Return the (x, y) coordinate for the center point of the cell that contains the specified text.  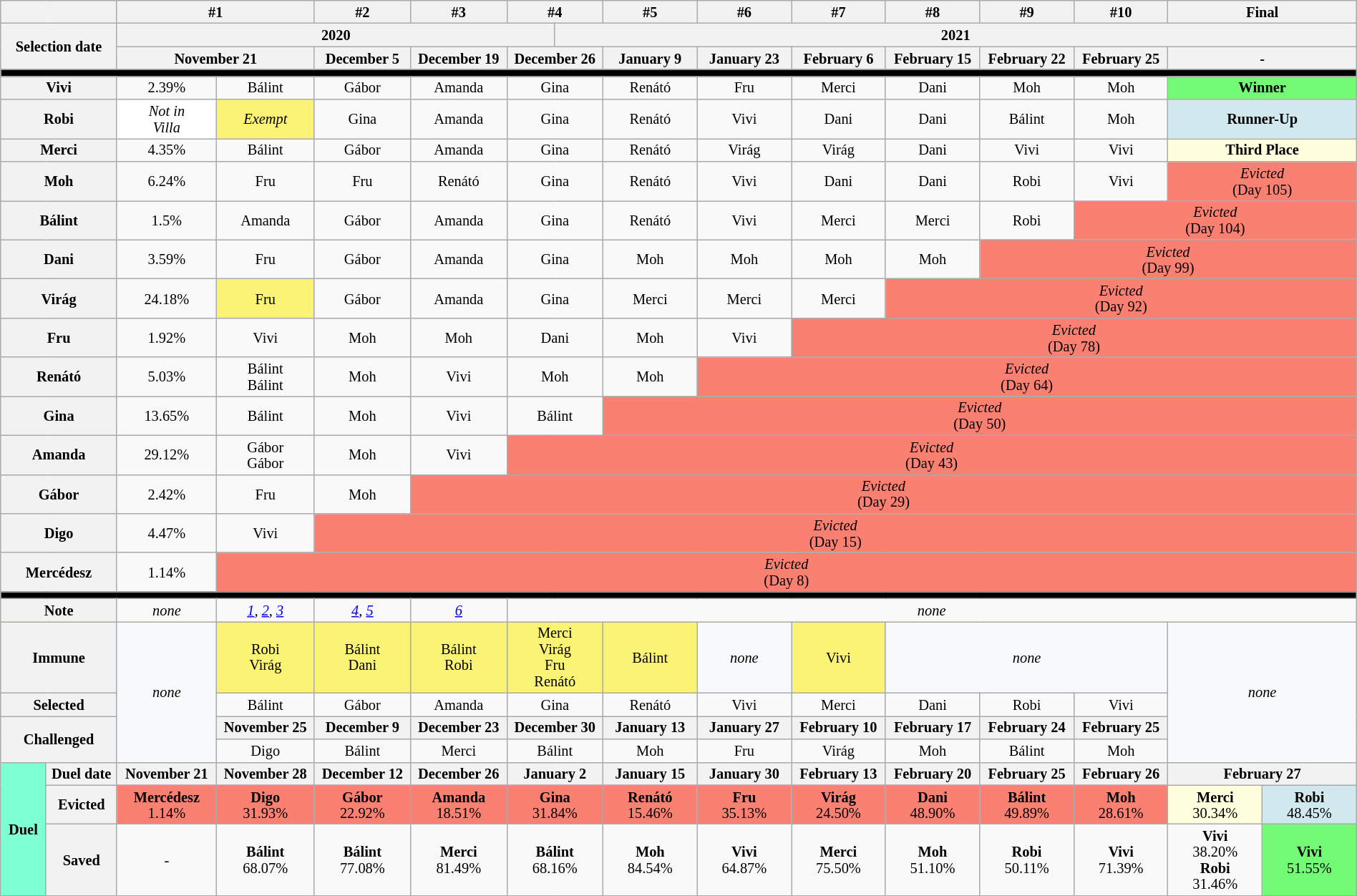
Saved (82, 860)
February 26 (1121, 774)
Note (59, 610)
Evicted (82, 804)
February 17 (933, 727)
BálintRobi (459, 657)
Merci75.50% (839, 860)
2020 (336, 34)
2.39% (166, 87)
#7 (839, 11)
3.59% (166, 259)
February 13 (839, 774)
Duel date (82, 774)
#4 (555, 11)
BálintDani (362, 657)
Bálint49.89% (1027, 804)
Digo31.93% (265, 804)
Merci30.34% (1215, 804)
Selection date (59, 46)
Vivi71.39% (1121, 860)
Evicted(Day 43) (932, 455)
Runner-Up (1263, 119)
Exempt (265, 119)
Evicted(Day 104) (1215, 220)
#9 (1027, 11)
December 12 (362, 774)
#8 (933, 11)
January 15 (650, 774)
Vivi51.55% (1310, 860)
Vivi64.87% (744, 860)
December 19 (459, 58)
#3 (459, 11)
Challenged (59, 739)
#6 (744, 11)
4, 5 (362, 610)
29.12% (166, 455)
Evicted(Day 15) (835, 532)
Winner (1263, 87)
November 25 (265, 727)
Immune (59, 657)
#10 (1121, 11)
RobiVirág (265, 657)
1.5% (166, 220)
January 13 (650, 727)
Evicted(Day 105) (1263, 180)
Bálint77.08% (362, 860)
BálintBálint (265, 376)
#5 (650, 11)
Third Place (1263, 150)
Robi48.45% (1310, 804)
February 6 (839, 58)
Vivi38.20%Robi31.46% (1215, 860)
Moh84.54% (650, 860)
January 2 (555, 774)
Selected (59, 704)
1.14% (166, 573)
February 24 (1027, 727)
November 28 (265, 774)
5.03% (166, 376)
Evicted(Day 29) (884, 494)
#2 (362, 11)
MerciVirágFruRenátó (555, 657)
December 23 (459, 727)
#1 (215, 11)
January 9 (650, 58)
February 15 (933, 58)
Amanda18.51% (459, 804)
1.92% (166, 338)
2021 (955, 34)
4.47% (166, 532)
February 10 (839, 727)
Mercédesz (59, 573)
January 30 (744, 774)
Virág24.50% (839, 804)
Moh51.10% (933, 860)
Robi50.11% (1027, 860)
Gábor22.92% (362, 804)
December 30 (555, 727)
December 5 (362, 58)
December 9 (362, 727)
January 27 (744, 727)
Evicted(Day 50) (979, 415)
24.18% (166, 298)
Gina31.84% (555, 804)
Mercédesz1.14% (166, 804)
6.24% (166, 180)
Renátó15.46% (650, 804)
4.35% (166, 150)
2.42% (166, 494)
Bálint68.16% (555, 860)
Bálint68.07% (265, 860)
Duel (23, 829)
Evicted(Day 8) (786, 573)
Evicted(Day 64) (1026, 376)
Not inVilla (166, 119)
Moh28.61% (1121, 804)
Evicted(Day 99) (1168, 259)
Final (1263, 11)
1, 2, 3 (265, 610)
Evicted(Day 78) (1074, 338)
6 (459, 610)
Dani48.90% (933, 804)
January 23 (744, 58)
February 27 (1263, 774)
Merci81.49% (459, 860)
Evicted(Day 92) (1121, 298)
13.65% (166, 415)
GáborGábor (265, 455)
February 22 (1027, 58)
February 20 (933, 774)
Fru35.13% (744, 804)
